Detect which cell encompasses the target text, then output its (X, Y) center coordinate. 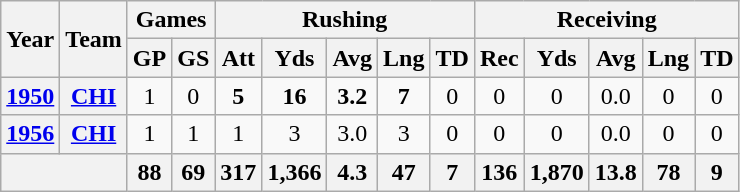
3.0 (352, 134)
Team (94, 39)
Receiving (606, 20)
GP (149, 58)
1,870 (556, 172)
3.2 (352, 96)
4.3 (352, 172)
Year (30, 39)
9 (717, 172)
Rushing (345, 20)
13.8 (616, 172)
69 (194, 172)
GS (194, 58)
136 (499, 172)
88 (149, 172)
16 (294, 96)
78 (668, 172)
5 (238, 96)
1,366 (294, 172)
Games (170, 20)
47 (404, 172)
Rec (499, 58)
1950 (30, 96)
1956 (30, 134)
Att (238, 58)
317 (238, 172)
